Output the (x, y) coordinate of the center of the cell containing the given text.  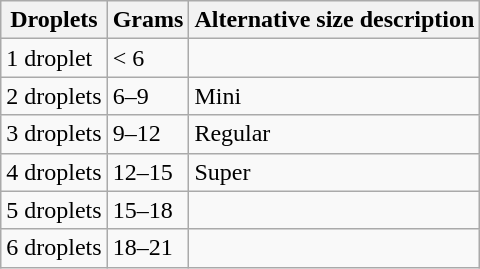
Mini (334, 96)
12–15 (148, 172)
6 droplets (54, 248)
Regular (334, 134)
< 6 (148, 58)
Super (334, 172)
3 droplets (54, 134)
15–18 (148, 210)
1 droplet (54, 58)
2 droplets (54, 96)
18–21 (148, 248)
9–12 (148, 134)
5 droplets (54, 210)
4 droplets (54, 172)
6–9 (148, 96)
Alternative size description (334, 20)
Droplets (54, 20)
Grams (148, 20)
